Pinpoint the cell where the given text exists, returning its [X, Y] midpoint coordinate. 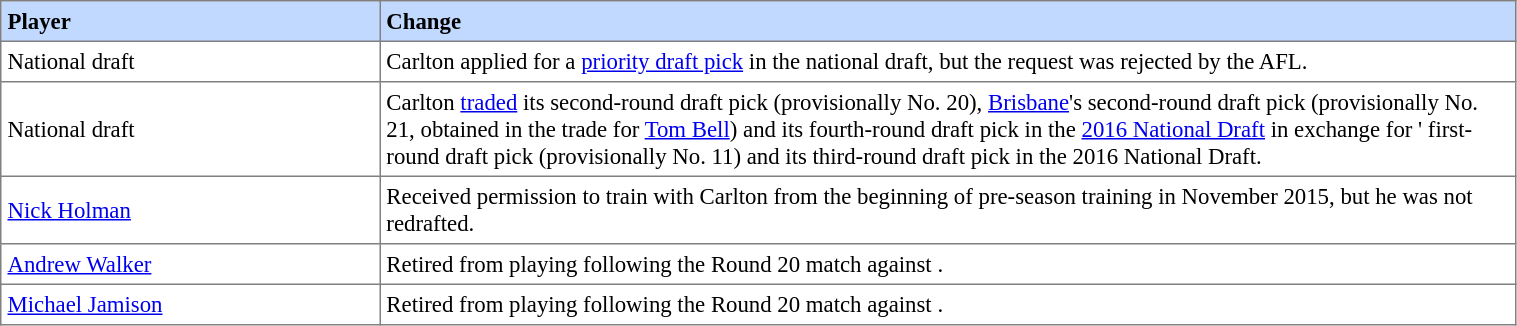
Andrew Walker [190, 264]
Nick Holman [190, 210]
Change [948, 21]
Received permission to train with Carlton from the beginning of pre-season training in November 2015, but he was not redrafted. [948, 210]
Michael Jamison [190, 304]
Player [190, 21]
Carlton applied for a priority draft pick in the national draft, but the request was rejected by the AFL. [948, 61]
